Extract the [x, y] coordinate from the center of the cell holding the provided text.  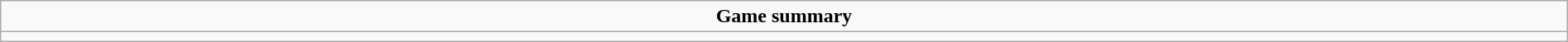
Game summary [784, 16]
